Extract the (x, y) coordinate from the center of the cell holding the provided text.  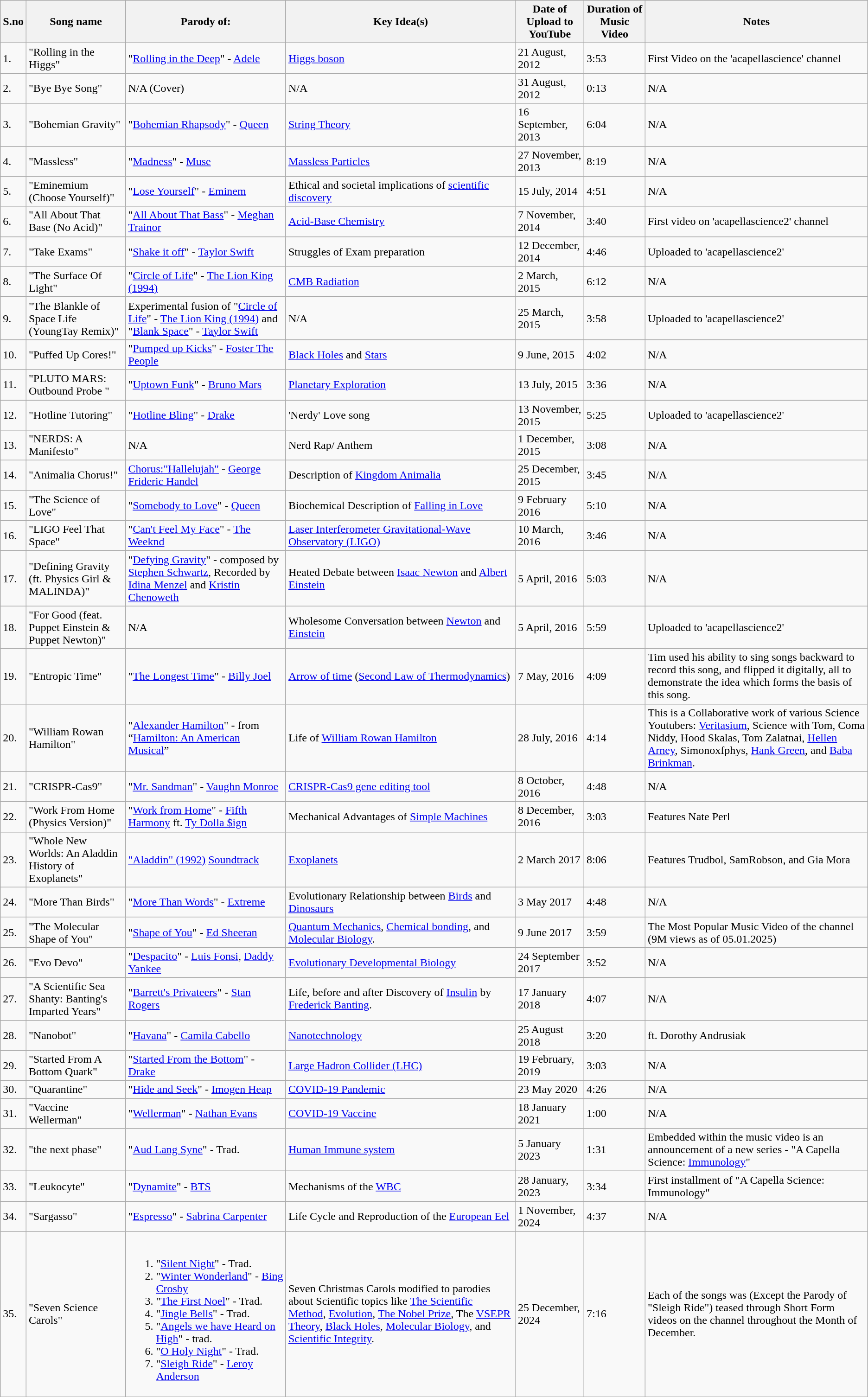
Human Immune system (401, 1150)
34. (13, 1217)
Parody of: (206, 22)
24 September 2017 (550, 963)
"Started From the Bottom" - Drake (206, 1065)
1:00 (615, 1114)
"Puffed Up Cores!" (76, 354)
4:51 (615, 191)
Black Holes and Stars (401, 354)
5. (13, 191)
"Aladdin" (1992) Soundtrack (206, 860)
0:13 (615, 88)
CRISPR-Cas9 gene editing tool (401, 786)
16 September, 2013 (550, 125)
4:07 (615, 999)
1. (13, 58)
4:02 (615, 354)
"Shake it off" - Taylor Swift (206, 251)
Life Cycle and Reproduction of the European Eel (401, 1217)
"More Than Birds" (76, 902)
Laser Interferometer Gravitational-Wave Observatory (LIGO) (401, 536)
Duration of Music Video (615, 22)
31. (13, 1114)
CMB Radiation (401, 282)
"The Molecular Shape of You" (76, 932)
8. (13, 282)
"Wellerman" - Nathan Evans (206, 1114)
"Aud Lang Syne" - Trad. (206, 1150)
N/A (Cover) (206, 88)
"Leukocyte" (76, 1186)
1:31 (615, 1150)
5:59 (615, 627)
17. (13, 579)
23. (13, 860)
12. (13, 415)
Description of Kingdom Animalia (401, 476)
3:40 (615, 222)
2 March, 2015 (550, 282)
28 January, 2023 (550, 1186)
25 December, 2024 (550, 1314)
"Defining Gravity (ft. Physics Girl & MALINDA)" (76, 579)
The Most Popular Music Video of the channel (9M views as of 05.01.2025) (757, 932)
"The Longest Time" - Billy Joel (206, 676)
9. (13, 318)
15. (13, 505)
Embedded within the music video is an announcement of a new series - "A Capella Science: Immunology" (757, 1150)
"Madness" - Muse (206, 161)
2. (13, 88)
21. (13, 786)
"Despacito" - Luis Fonsi, Daddy Yankee (206, 963)
Features Nate Perl (757, 817)
6:04 (615, 125)
"Quarantine" (76, 1090)
"Work from Home" - Fifth Harmony ft. Ty Dolla $ign (206, 817)
'Nerdy' Love song (401, 415)
"Defying Gravity" - composed by Stephen Schwartz, Recorded by Idina Menzel and Kristin Chenoweth (206, 579)
19. (13, 676)
26. (13, 963)
"Evo Devo" (76, 963)
Ethical and societal implications of scientific discovery (401, 191)
21 August, 2012 (550, 58)
Nerd Rap/ Anthem (401, 445)
"The Surface Of Light" (76, 282)
Notes (757, 22)
23 May 2020 (550, 1090)
Key Idea(s) (401, 22)
2 March 2017 (550, 860)
25 December, 2015 (550, 476)
Planetary Exploration (401, 385)
3:59 (615, 932)
"the next phase" (76, 1150)
"The Blankle of Space Life (YoungTay Remix)" (76, 318)
5 January 2023 (550, 1150)
Biochemical Description of Falling in Love (401, 505)
3 May 2017 (550, 902)
"Hotline Bling" - Drake (206, 415)
5:10 (615, 505)
28 July, 2016 (550, 738)
18 January 2021 (550, 1114)
"All About That Base (No Acid)" (76, 222)
"Barrett's Privateers" - Stan Rogers (206, 999)
6:12 (615, 282)
5:25 (615, 415)
First installment of "A Capella Science: Immunology" (757, 1186)
14. (13, 476)
25 March, 2015 (550, 318)
"Mr. Sandman" - Vaughn Monroe (206, 786)
6. (13, 222)
"Bohemian Gravity" (76, 125)
1 December, 2015 (550, 445)
3:34 (615, 1186)
Acid-Base Chemistry (401, 222)
Massless Particles (401, 161)
28. (13, 1035)
"All About That Bass" - Meghan Trainor (206, 222)
"The Science of Love" (76, 505)
5:03 (615, 579)
32. (13, 1150)
7. (13, 251)
"CRISPR-Cas9" (76, 786)
"NERDS: A Manifesto" (76, 445)
COVID-19 Pandemic (401, 1090)
4. (13, 161)
3:20 (615, 1035)
9 February 2016 (550, 505)
3. (13, 125)
8:19 (615, 161)
4:14 (615, 738)
"Uptown Funk" - Bruno Mars (206, 385)
20. (13, 738)
25 August 2018 (550, 1035)
3:53 (615, 58)
"Havana" - Camila Cabello (206, 1035)
12 December, 2014 (550, 251)
30. (13, 1090)
First video on 'acapellascience2' channel (757, 222)
31 August, 2012 (550, 88)
Evolutionary Developmental Biology (401, 963)
String Theory (401, 125)
25. (13, 932)
"Take Exams" (76, 251)
13 July, 2015 (550, 385)
"Nanobot" (76, 1035)
7:16 (615, 1314)
19 February, 2019 (550, 1065)
Heated Debate between Isaac Newton and Albert Einstein (401, 579)
Evolutionary Relationship between Birds and Dinosaurs (401, 902)
Date of Upload to YouTube (550, 22)
13 November, 2015 (550, 415)
"Dynamite" - BTS (206, 1186)
Life, before and after Discovery of Insulin by Frederick Banting. (401, 999)
18. (13, 627)
Large Hadron Collider (LHC) (401, 1065)
Arrow of time (Second Law of Thermodynamics) (401, 676)
13. (13, 445)
Nanotechnology (401, 1035)
Struggles of Exam preparation (401, 251)
3:52 (615, 963)
"Circle of Life" - The Lion King (1994) (206, 282)
15 July, 2014 (550, 191)
7 May, 2016 (550, 676)
17 January 2018 (550, 999)
"A Scientific Sea Shanty: Banting's Imparted Years" (76, 999)
"LIGO Feel That Space" (76, 536)
"Started From A Bottom Quark" (76, 1065)
4:46 (615, 251)
4:09 (615, 676)
First Video on the 'acapellascience' channel (757, 58)
"Somebody to Love" - Queen (206, 505)
29. (13, 1065)
"Rolling in the Deep" - Adele (206, 58)
3:45 (615, 476)
"Eminemium (Choose Yourself)" (76, 191)
Life of William Rowan Hamilton (401, 738)
3:46 (615, 536)
3:58 (615, 318)
"William Rowan Hamilton" (76, 738)
Chorus:"Hallelujah" - George Frideric Handel (206, 476)
24. (13, 902)
"Alexander Hamilton" - from “Hamilton: An American Musical” (206, 738)
3:08 (615, 445)
35. (13, 1314)
"Vaccine Wellerman" (76, 1114)
"Shape of You" - Ed Sheeran (206, 932)
4:37 (615, 1217)
"PLUTO MARS: Outbound Probe " (76, 385)
Experimental fusion of "Circle of Life" - The Lion King (1994) and "Blank Space" - Taylor Swift (206, 318)
27 November, 2013 (550, 161)
Song name (76, 22)
"Whole New Worlds: An Aladdin History of Exoplanets" (76, 860)
COVID-19 Vaccine (401, 1114)
7 November, 2014 (550, 222)
ft. Dorothy Andrusiak (757, 1035)
9 June, 2015 (550, 354)
8 October, 2016 (550, 786)
"For Good (feat. Puppet Einstein & Puppet Newton)" (76, 627)
"Hide and Seek" - Imogen Heap (206, 1090)
Features Trudbol, SamRobson, and Gia Mora (757, 860)
1 November, 2024 (550, 1217)
Mechanisms of the WBC (401, 1186)
"More Than Words" - Extreme (206, 902)
10 March, 2016 (550, 536)
Mechanical Advantages of Simple Machines (401, 817)
Exoplanets (401, 860)
"Animalia Chorus!" (76, 476)
"Entropic Time" (76, 676)
22. (13, 817)
"Espresso" - Sabrina Carpenter (206, 1217)
8:06 (615, 860)
"Rolling in the Higgs" (76, 58)
Quantum Mechanics, Chemical bonding, and Molecular Biology. (401, 932)
"Hotline Tutoring" (76, 415)
"Massless" (76, 161)
Wholesome Conversation between Newton and Einstein (401, 627)
"Pumped up Kicks" - Foster The People (206, 354)
27. (13, 999)
"Bye Bye Song" (76, 88)
"Lose Yourself" - Eminem (206, 191)
S.no (13, 22)
Each of the songs was (Except the Parody of "Sleigh Ride") teased through Short Form videos on the channel throughout the Month of December. (757, 1314)
"Bohemian Rhapsody" - Queen (206, 125)
8 December, 2016 (550, 817)
"Seven Science Carols" (76, 1314)
33. (13, 1186)
"Sargasso" (76, 1217)
"Work From Home (Physics Version)" (76, 817)
16. (13, 536)
"Can't Feel My Face" - The Weeknd (206, 536)
11. (13, 385)
10. (13, 354)
3:36 (615, 385)
4:26 (615, 1090)
Higgs boson (401, 58)
9 June 2017 (550, 932)
